Locate the cell with the specified text and output its (x, y) center coordinate. 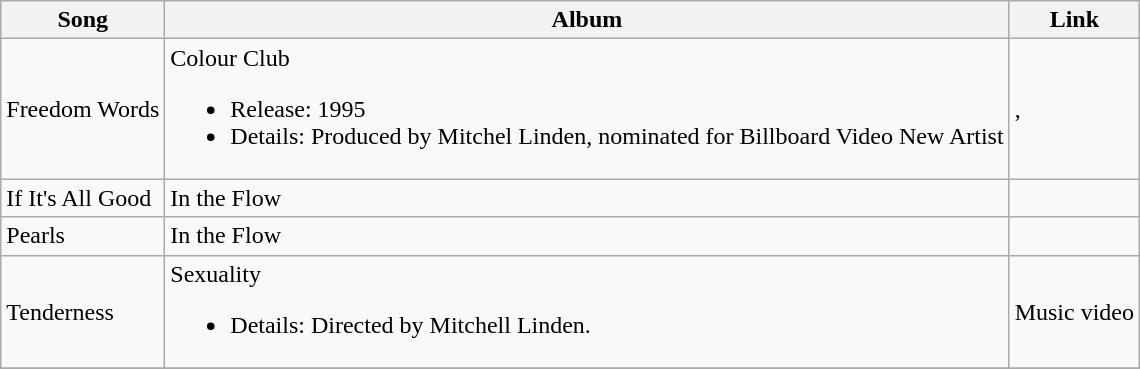
Pearls (83, 236)
Colour ClubRelease: 1995Details: Produced by Mitchel Linden, nominated for Billboard Video New Artist (587, 109)
SexualityDetails: Directed by Mitchell Linden. (587, 312)
Freedom Words (83, 109)
Album (587, 20)
Tenderness (83, 312)
Link (1074, 20)
Music video (1074, 312)
Song (83, 20)
, (1074, 109)
If It's All Good (83, 198)
